Detect which cell encompasses the target text, then output its [X, Y] center coordinate. 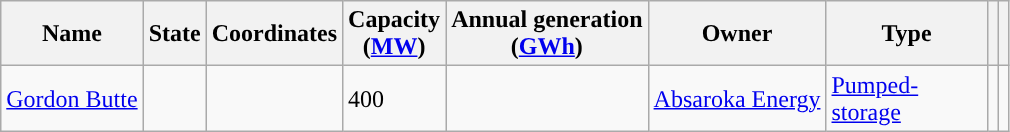
Capacity(MW) [394, 34]
Gordon Butte [72, 98]
Name [72, 34]
State [174, 34]
Owner [737, 34]
Absaroka Energy [737, 98]
Pumped-storage [906, 98]
Coordinates [274, 34]
Type [906, 34]
Annual generation(GWh) [547, 34]
400 [394, 98]
